Pinpoint the cell where the given text exists, returning its (X, Y) midpoint coordinate. 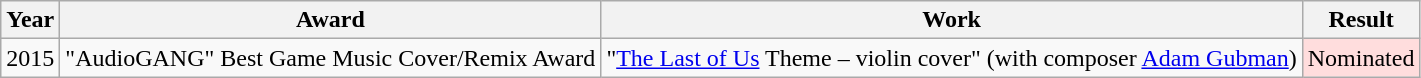
Nominated (1361, 58)
2015 (30, 58)
Work (952, 20)
Award (330, 20)
Year (30, 20)
"The Last of Us Theme – violin cover" (with composer Adam Gubman) (952, 58)
Result (1361, 20)
"AudioGANG" Best Game Music Cover/Remix Award (330, 58)
